Detect which cell encompasses the target text, then output its [X, Y] center coordinate. 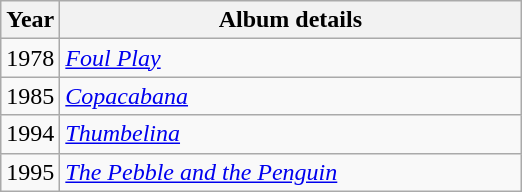
Album details [290, 20]
The Pebble and the Penguin [290, 172]
1995 [30, 172]
1985 [30, 96]
Year [30, 20]
1978 [30, 58]
Copacabana [290, 96]
1994 [30, 134]
Thumbelina [290, 134]
Foul Play [290, 58]
